Identify which cell holds the provided text, then report its [X, Y] central coordinate. 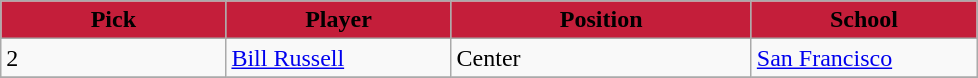
San Francisco [864, 58]
Center [601, 58]
2 [114, 58]
School [864, 20]
Player [338, 20]
Bill Russell [338, 58]
Pick [114, 20]
Position [601, 20]
